For the text-containing cell, return its midpoint in [X, Y] coordinate format. 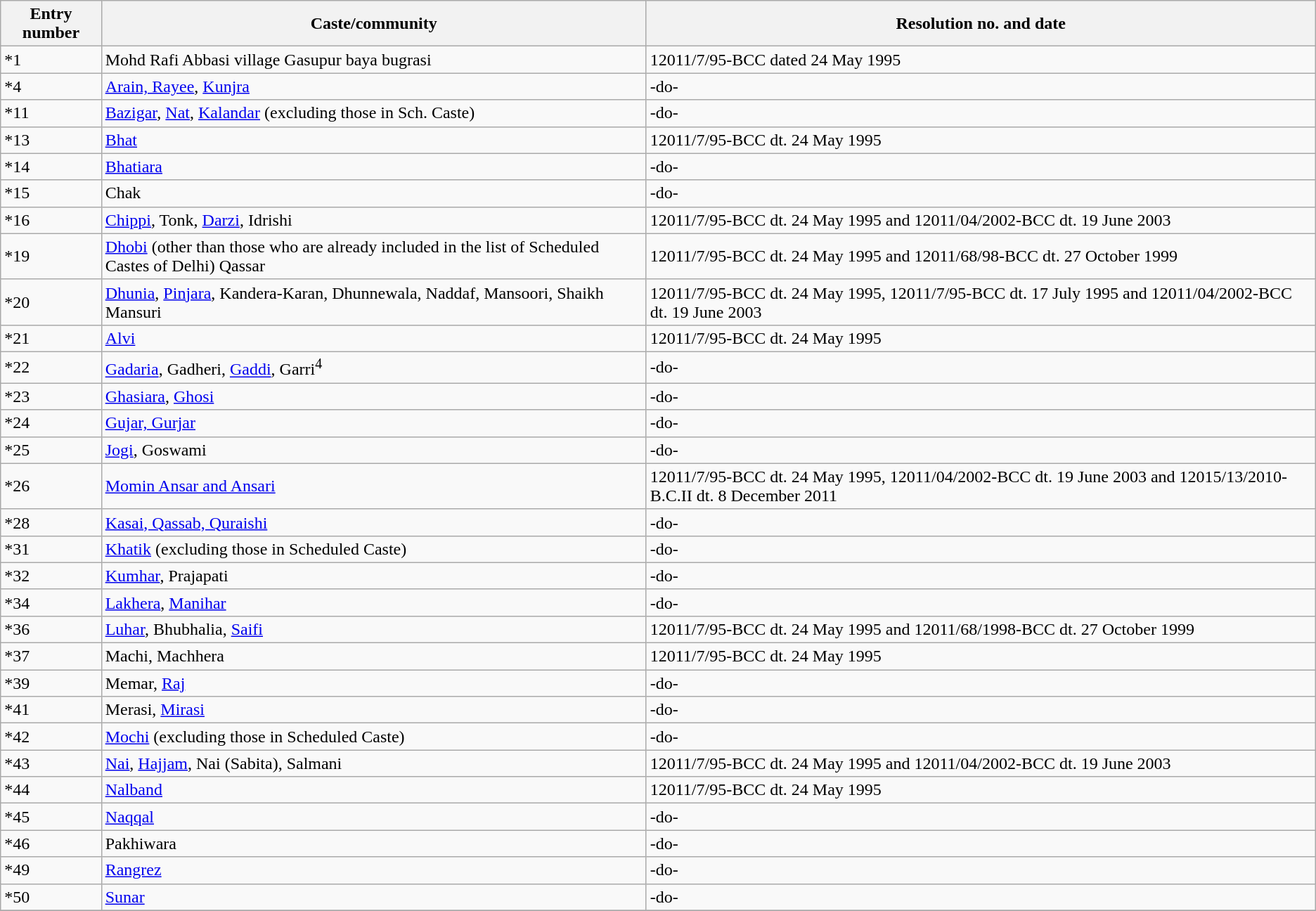
*37 [51, 657]
Khatik (excluding those in Scheduled Caste) [374, 549]
Ghasiara, Ghosi [374, 396]
12011/7/95-BCC dated 24 May 1995 [981, 60]
*14 [51, 167]
12011/7/95-BCC dt. 24 May 1995 and 12011/68/1998-BCC dt. 27 October 1999 [981, 629]
*44 [51, 790]
Bhatiara [374, 167]
Memar, Raj [374, 683]
*43 [51, 763]
Gadaria, Gadheri, Gaddi, Garri4 [374, 367]
*45 [51, 817]
*41 [51, 710]
Jogi, Goswami [374, 450]
Entry number [51, 24]
*20 [51, 302]
Bhat [374, 140]
*25 [51, 450]
Machi, Machhera [374, 657]
12011/7/95-BCC dt. 24 May 1995, 12011/7/95-BCC dt. 17 July 1995 and 12011/04/2002-BCC dt. 19 June 2003 [981, 302]
Kasai, Qassab, Quraishi [374, 522]
*26 [51, 486]
*49 [51, 870]
Naqqal [374, 817]
*4 [51, 86]
*24 [51, 423]
*39 [51, 683]
*21 [51, 338]
Nalband [374, 790]
Chak [374, 193]
Gujar, Gurjar [374, 423]
*42 [51, 737]
Mochi (excluding those in Scheduled Caste) [374, 737]
*22 [51, 367]
Rangrez [374, 870]
*50 [51, 897]
*11 [51, 113]
Momin Ansar and Ansari [374, 486]
Lakhera, Manihar [374, 602]
Arain, Rayee, Kunjra [374, 86]
*34 [51, 602]
12011/7/95-BCC dt. 24 May 1995 and 12011/68/98-BCC dt. 27 October 1999 [981, 256]
Sunar [374, 897]
*31 [51, 549]
Kumhar, Prajapati [374, 576]
*19 [51, 256]
*1 [51, 60]
Nai, Hajjam, Nai (Sabita), Salmani [374, 763]
*13 [51, 140]
*28 [51, 522]
*36 [51, 629]
*23 [51, 396]
Alvi [374, 338]
Pakhiwara [374, 844]
Resolution no. and date [981, 24]
*15 [51, 193]
*16 [51, 220]
*46 [51, 844]
Dhunia, Pinjara, Kandera-Karan, Dhunnewala, Naddaf, Mansoori, Shaikh Mansuri [374, 302]
Chippi, Tonk, Darzi, Idrishi [374, 220]
Bazigar, Nat, Kalandar (excluding those in Sch. Caste) [374, 113]
Caste/community [374, 24]
*32 [51, 576]
Luhar, Bhubhalia, Saifi [374, 629]
Dhobi (other than those who are already included in the list of Scheduled Castes of Delhi) Qassar [374, 256]
12011/7/95-BCC dt. 24 May 1995, 12011/04/2002-BCC dt. 19 June 2003 and 12015/13/2010-B.C.II dt. 8 December 2011 [981, 486]
Mohd Rafi Abbasi village Gasupur baya bugrasi [374, 60]
Merasi, Mirasi [374, 710]
